Output the (x, y) coordinate of the center of the cell containing the given text.  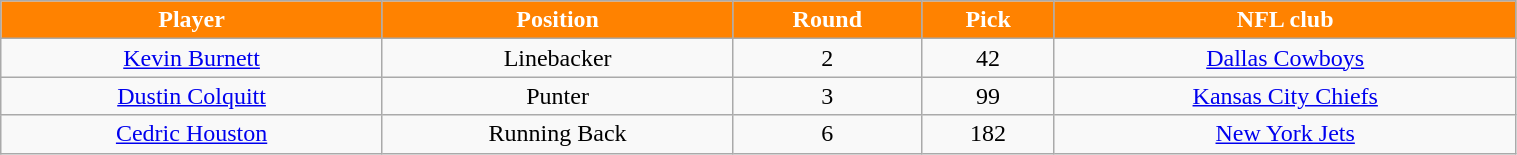
42 (988, 58)
New York Jets (1285, 134)
Cedric Houston (192, 134)
182 (988, 134)
Position (557, 20)
Punter (557, 96)
Linebacker (557, 58)
Dallas Cowboys (1285, 58)
NFL club (1285, 20)
Dustin Colquitt (192, 96)
6 (828, 134)
Kevin Burnett (192, 58)
Pick (988, 20)
3 (828, 96)
Player (192, 20)
Kansas City Chiefs (1285, 96)
Running Back (557, 134)
Round (828, 20)
2 (828, 58)
99 (988, 96)
